For the text-containing cell, return its midpoint in (X, Y) coordinate format. 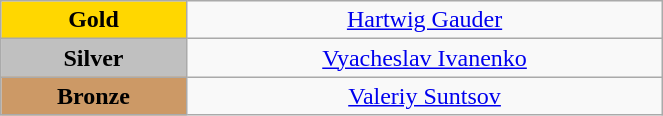
Bronze (94, 96)
Valeriy Suntsov (424, 96)
Vyacheslav Ivanenko (424, 58)
Hartwig Gauder (424, 20)
Silver (94, 58)
Gold (94, 20)
